Return the (X, Y) coordinate for the center point of the cell that contains the specified text.  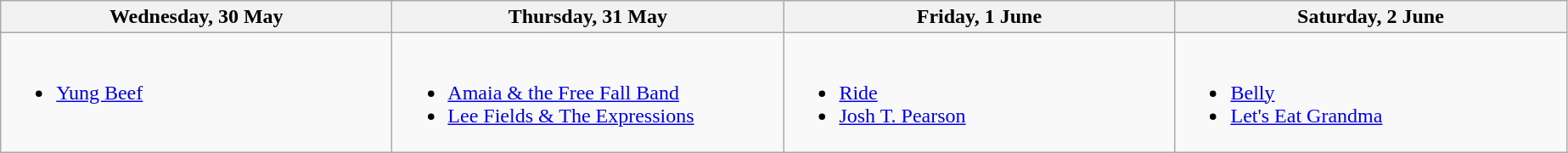
Amaia & the Free Fall BandLee Fields & The Expressions (587, 93)
BellyLet's Eat Grandma (1370, 93)
Thursday, 31 May (587, 17)
Wednesday, 30 May (197, 17)
RideJosh T. Pearson (980, 93)
Saturday, 2 June (1370, 17)
Friday, 1 June (980, 17)
Yung Beef (197, 93)
